Capture the cell that displays the provided text and extract its (X, Y) central coordinate. 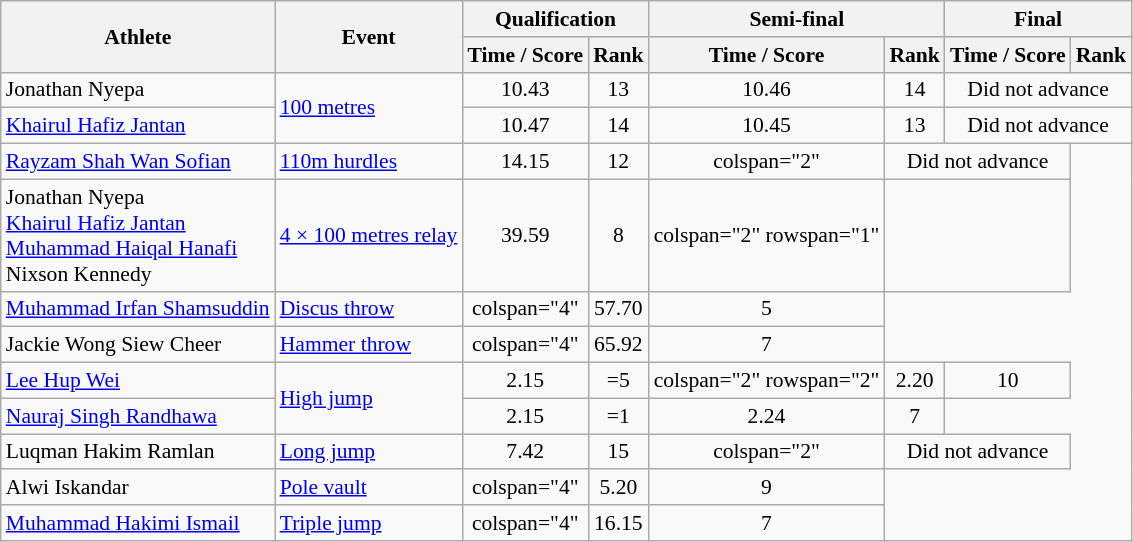
10 (1008, 381)
12 (618, 162)
Lee Hup Wei (138, 381)
Jackie Wong Siew Cheer (138, 345)
2.20 (914, 381)
16.15 (618, 523)
Jonathan Nyepa (138, 90)
Long jump (369, 452)
9 (767, 488)
5.20 (618, 488)
10.46 (767, 90)
8 (618, 235)
colspan="2" rowspan="1" (767, 235)
100 metres (369, 108)
Jonathan NyepaKhairul Hafiz JantanMuhammad Haiqal HanafiNixson Kennedy (138, 235)
110m hurdles (369, 162)
=1 (618, 416)
Qualification (555, 19)
Final (1038, 19)
5 (767, 309)
14.15 (525, 162)
Khairul Hafiz Jantan (138, 126)
colspan="2" rowspan="2" (767, 381)
65.92 (618, 345)
10.45 (767, 126)
10.43 (525, 90)
15 (618, 452)
4 × 100 metres relay (369, 235)
Discus throw (369, 309)
Luqman Hakim Ramlan (138, 452)
Semi-final (797, 19)
=5 (618, 381)
High jump (369, 398)
Event (369, 36)
57.70 (618, 309)
Nauraj Singh Randhawa (138, 416)
7.42 (525, 452)
2.24 (767, 416)
Rayzam Shah Wan Sofian (138, 162)
Athlete (138, 36)
Triple jump (369, 523)
10.47 (525, 126)
Pole vault (369, 488)
39.59 (525, 235)
Hammer throw (369, 345)
Alwi Iskandar (138, 488)
Muhammad Hakimi Ismail (138, 523)
Muhammad Irfan Shamsuddin (138, 309)
